Locate the cell with the specified text and output its [X, Y] center coordinate. 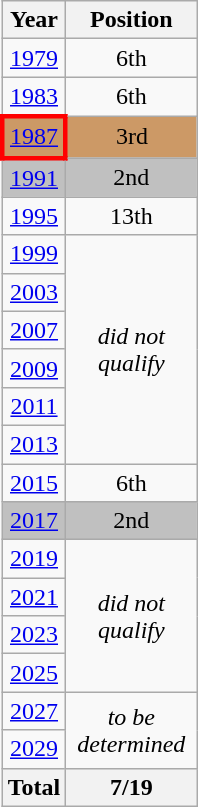
2019 [34, 559]
2029 [34, 749]
7/19 [132, 787]
1999 [34, 254]
Position [132, 20]
2021 [34, 597]
Year [34, 20]
2011 [34, 406]
to be determined [132, 730]
13th [132, 216]
2007 [34, 330]
2003 [34, 292]
2023 [34, 635]
2025 [34, 673]
1987 [34, 136]
Total [34, 787]
1991 [34, 178]
2027 [34, 711]
2013 [34, 444]
2009 [34, 368]
2015 [34, 483]
1979 [34, 58]
2017 [34, 521]
3rd [132, 136]
1983 [34, 97]
1995 [34, 216]
